Output the [x, y] coordinate of the center of the cell containing the given text.  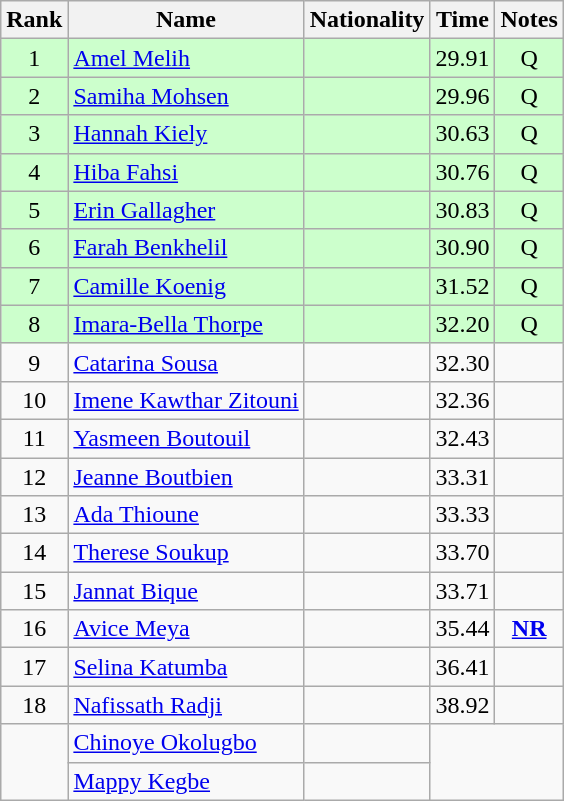
32.36 [462, 400]
5 [34, 210]
Imara-Bella Thorpe [186, 324]
Time [462, 20]
7 [34, 286]
Farah Benkhelil [186, 248]
1 [34, 58]
32.20 [462, 324]
30.76 [462, 172]
Nationality [367, 20]
3 [34, 134]
35.44 [462, 629]
33.33 [462, 515]
33.70 [462, 553]
Notes [529, 20]
NR [529, 629]
Imene Kawthar Zitouni [186, 400]
11 [34, 438]
Chinoye Okolugbo [186, 743]
12 [34, 477]
31.52 [462, 286]
Nafissath Radji [186, 705]
30.90 [462, 248]
30.63 [462, 134]
6 [34, 248]
9 [34, 362]
2 [34, 96]
33.71 [462, 591]
15 [34, 591]
16 [34, 629]
Jeanne Boutbien [186, 477]
10 [34, 400]
33.31 [462, 477]
Hannah Kiely [186, 134]
Hiba Fahsi [186, 172]
8 [34, 324]
Selina Katumba [186, 667]
Ada Thioune [186, 515]
17 [34, 667]
Camille Koenig [186, 286]
38.92 [462, 705]
36.41 [462, 667]
29.96 [462, 96]
14 [34, 553]
29.91 [462, 58]
Rank [34, 20]
Name [186, 20]
4 [34, 172]
32.43 [462, 438]
Avice Meya [186, 629]
18 [34, 705]
Samiha Mohsen [186, 96]
Therese Soukup [186, 553]
Jannat Bique [186, 591]
13 [34, 515]
Amel Melih [186, 58]
30.83 [462, 210]
Erin Gallagher [186, 210]
Catarina Sousa [186, 362]
Mappy Kegbe [186, 781]
Yasmeen Boutouil [186, 438]
32.30 [462, 362]
